Extract the (x, y) coordinate from the center of the cell holding the provided text.  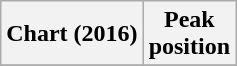
Chart (2016) (72, 34)
Peakposition (189, 34)
